Output the [x, y] coordinate of the center of the cell containing the given text.  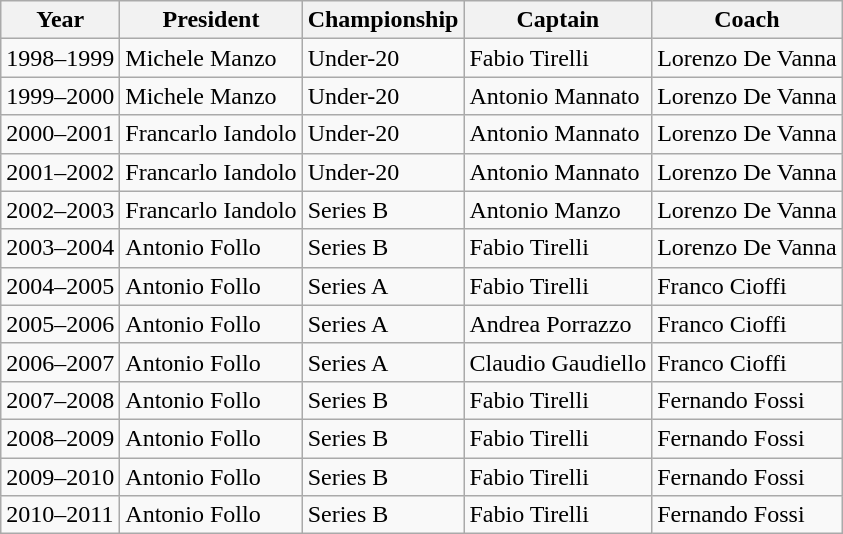
1998–1999 [60, 58]
2007–2008 [60, 400]
2005–2006 [60, 324]
2004–2005 [60, 286]
2003–2004 [60, 248]
Claudio Gaudiello [558, 362]
Andrea Porrazzo [558, 324]
Captain [558, 20]
Championship [383, 20]
2002–2003 [60, 210]
2010–2011 [60, 515]
Antonio Manzo [558, 210]
Year [60, 20]
2001–2002 [60, 172]
1999–2000 [60, 96]
2006–2007 [60, 362]
2009–2010 [60, 477]
President [211, 20]
2000–2001 [60, 134]
Coach [748, 20]
2008–2009 [60, 438]
